Return the [x, y] coordinate for the center point of the cell that contains the specified text.  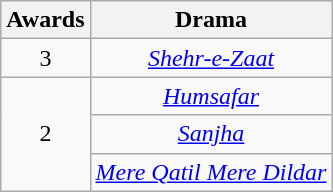
Mere Qatil Mere Dildar [211, 172]
Shehr-e-Zaat [211, 58]
Drama [211, 20]
3 [46, 58]
Humsafar [211, 96]
2 [46, 134]
Sanjha [211, 134]
Awards [46, 20]
